Capture the cell that displays the provided text and extract its [X, Y] central coordinate. 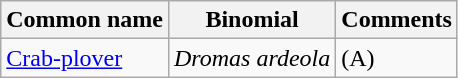
Comments [397, 20]
Binomial [252, 20]
Crab-plover [85, 58]
Common name [85, 20]
Dromas ardeola [252, 58]
(A) [397, 58]
